Determine the [x, y] coordinate at the center of the cell enclosing the given text.  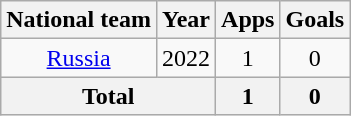
Year [186, 20]
Russia [79, 58]
Total [108, 96]
Goals [315, 20]
2022 [186, 58]
National team [79, 20]
Apps [248, 20]
